Determine the [X, Y] coordinate at the center of the cell enclosing the given text.  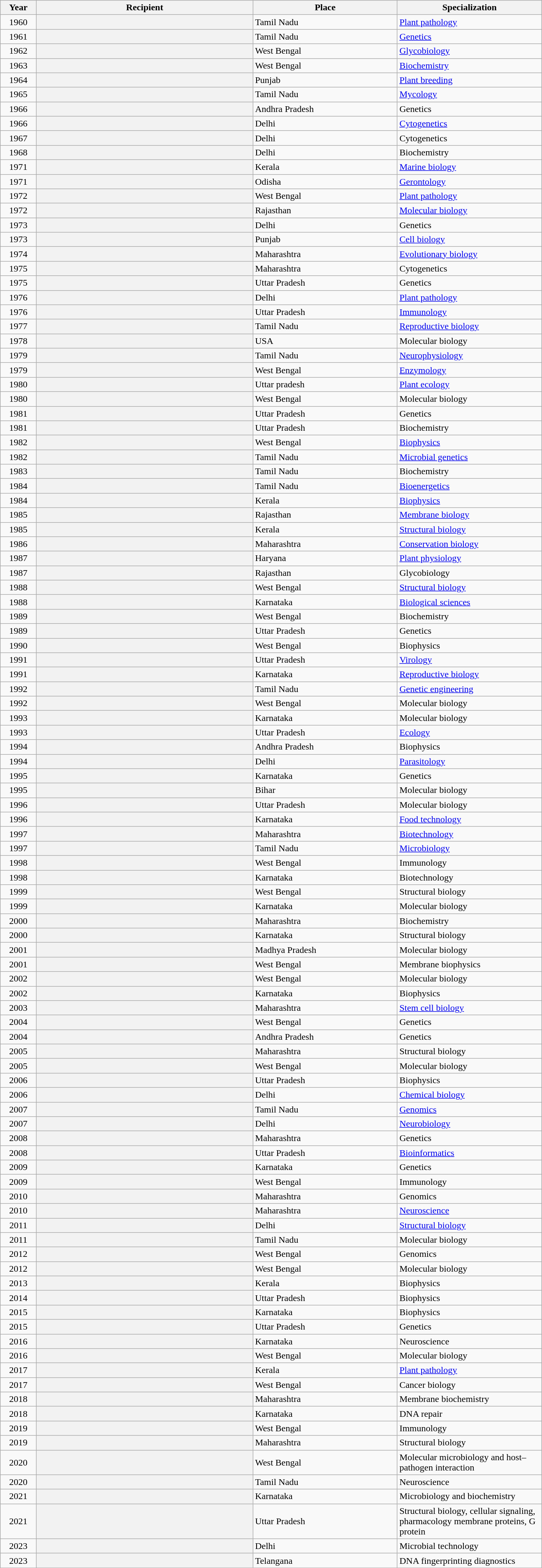
Cell biology [470, 240]
2013 [18, 1283]
USA [326, 341]
1974 [18, 254]
Uttar pradesh [326, 384]
Food technology [470, 819]
Mycology [470, 94]
Marine biology [470, 167]
Haryana [326, 558]
2003 [18, 1008]
Genetic engineering [470, 689]
Bihar [326, 790]
Year [18, 8]
Microbiology and biochemistry [470, 1496]
Biological sciences [470, 602]
Place [326, 8]
1962 [18, 51]
1986 [18, 544]
Neurophysiology [470, 355]
1968 [18, 152]
DNA fingerprinting diagnostics [470, 1560]
1990 [18, 646]
1964 [18, 80]
Chemical biology [470, 1095]
Structural biology, cellular signaling, pharmacology membrane proteins, G protein [470, 1521]
Membrane biology [470, 515]
1978 [18, 341]
Madhya Pradesh [326, 950]
Membrane biophysics [470, 964]
DNA repair [470, 1414]
Bioenergetics [470, 486]
1960 [18, 22]
1963 [18, 66]
Stem cell biology [470, 1008]
Virology [470, 660]
Gerontology [470, 182]
Plant breeding [470, 80]
Telangana [326, 1560]
Membrane biochemistry [470, 1399]
1983 [18, 472]
Molecular microbiology and host–pathogen interaction [470, 1463]
Neurobiology [470, 1124]
Microbial technology [470, 1546]
Conservation biology [470, 544]
Odisha [326, 182]
Plant ecology [470, 384]
1965 [18, 94]
Evolutionary biology [470, 254]
1977 [18, 326]
Bioinformatics [470, 1153]
Microbiology [470, 848]
Specialization [470, 8]
Parasitology [470, 761]
Microbial genetics [470, 457]
Recipient [144, 8]
Enzymology [470, 370]
Ecology [470, 732]
2014 [18, 1298]
1967 [18, 138]
Plant physiology [470, 558]
1961 [18, 37]
Cancer biology [470, 1385]
